Pinpoint the cell where the given text exists, returning its (x, y) midpoint coordinate. 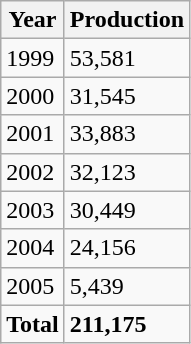
53,581 (126, 58)
Total (33, 324)
211,175 (126, 324)
2004 (33, 248)
30,449 (126, 210)
Production (126, 20)
33,883 (126, 134)
Year (33, 20)
2003 (33, 210)
24,156 (126, 248)
2001 (33, 134)
2005 (33, 286)
31,545 (126, 96)
2002 (33, 172)
1999 (33, 58)
5,439 (126, 286)
32,123 (126, 172)
2000 (33, 96)
